From the cell containing the given text, extract its center point as [x, y] coordinate. 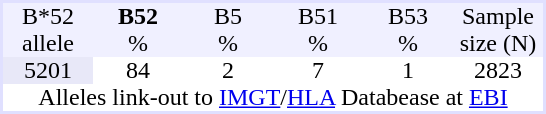
B52 [138, 16]
7 [318, 70]
allele [48, 44]
size (N) [498, 44]
1 [408, 70]
Sample [498, 16]
2 [228, 70]
B53 [408, 16]
84 [138, 70]
B51 [318, 16]
B5 [228, 16]
2823 [498, 70]
5201 [48, 70]
B*52 [48, 16]
Alleles link-out to IMGT/HLA Databease at EBI [273, 98]
